Find where the given text appears and provide that cell's center as [X, Y] coordinate. 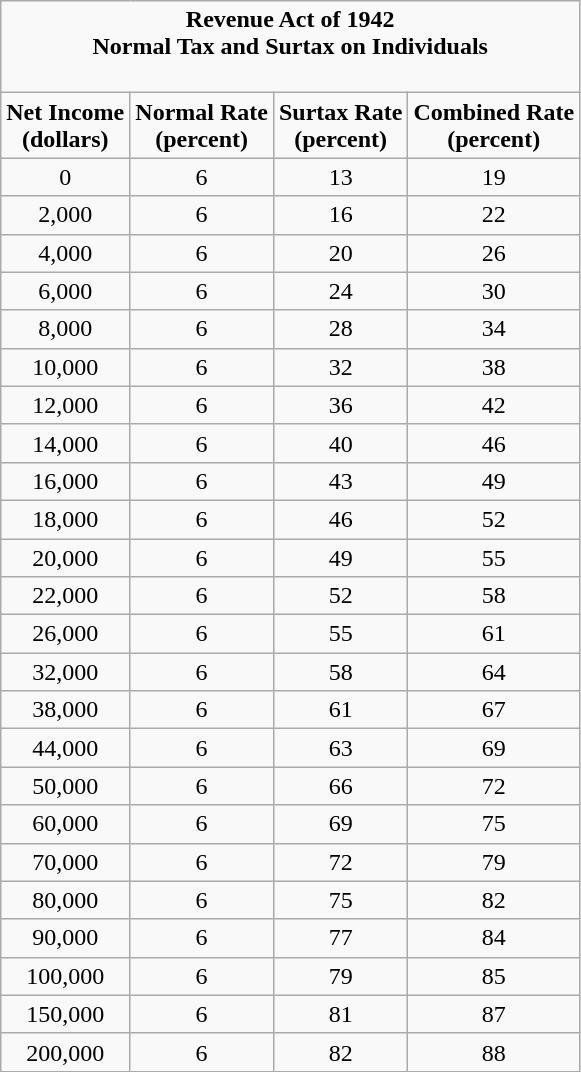
Normal Rate(percent) [202, 126]
84 [494, 938]
44,000 [66, 748]
6,000 [66, 291]
16 [340, 215]
2,000 [66, 215]
38,000 [66, 710]
200,000 [66, 1052]
67 [494, 710]
32 [340, 367]
60,000 [66, 824]
Combined Rate(percent) [494, 126]
87 [494, 1014]
Net Income(dollars) [66, 126]
12,000 [66, 405]
85 [494, 976]
0 [66, 177]
Revenue Act of 1942Normal Tax and Surtax on Individuals [290, 47]
8,000 [66, 329]
150,000 [66, 1014]
36 [340, 405]
4,000 [66, 253]
34 [494, 329]
26,000 [66, 634]
38 [494, 367]
22 [494, 215]
22,000 [66, 596]
24 [340, 291]
10,000 [66, 367]
19 [494, 177]
50,000 [66, 786]
77 [340, 938]
100,000 [66, 976]
70,000 [66, 862]
13 [340, 177]
16,000 [66, 481]
30 [494, 291]
Surtax Rate(percent) [340, 126]
20 [340, 253]
64 [494, 672]
42 [494, 405]
66 [340, 786]
20,000 [66, 557]
40 [340, 443]
90,000 [66, 938]
88 [494, 1052]
81 [340, 1014]
80,000 [66, 900]
28 [340, 329]
63 [340, 748]
32,000 [66, 672]
18,000 [66, 519]
14,000 [66, 443]
26 [494, 253]
43 [340, 481]
